Extract the (x, y) coordinate from the center of the cell holding the provided text.  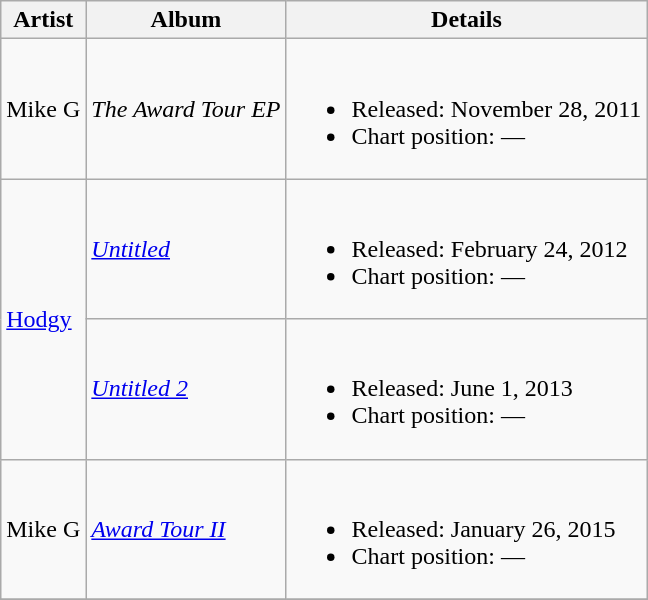
Artist (44, 20)
Details (466, 20)
Album (186, 20)
Untitled 2 (186, 389)
Released: January 26, 2015Chart position: — (466, 529)
Untitled (186, 249)
The Award Tour EP (186, 109)
Released: November 28, 2011Chart position: — (466, 109)
Hodgy (44, 319)
Award Tour II (186, 529)
Released: June 1, 2013Chart position: — (466, 389)
Released: February 24, 2012Chart position: — (466, 249)
